Scan for the cell matching the given text and deliver its [X, Y] coordinate at center. 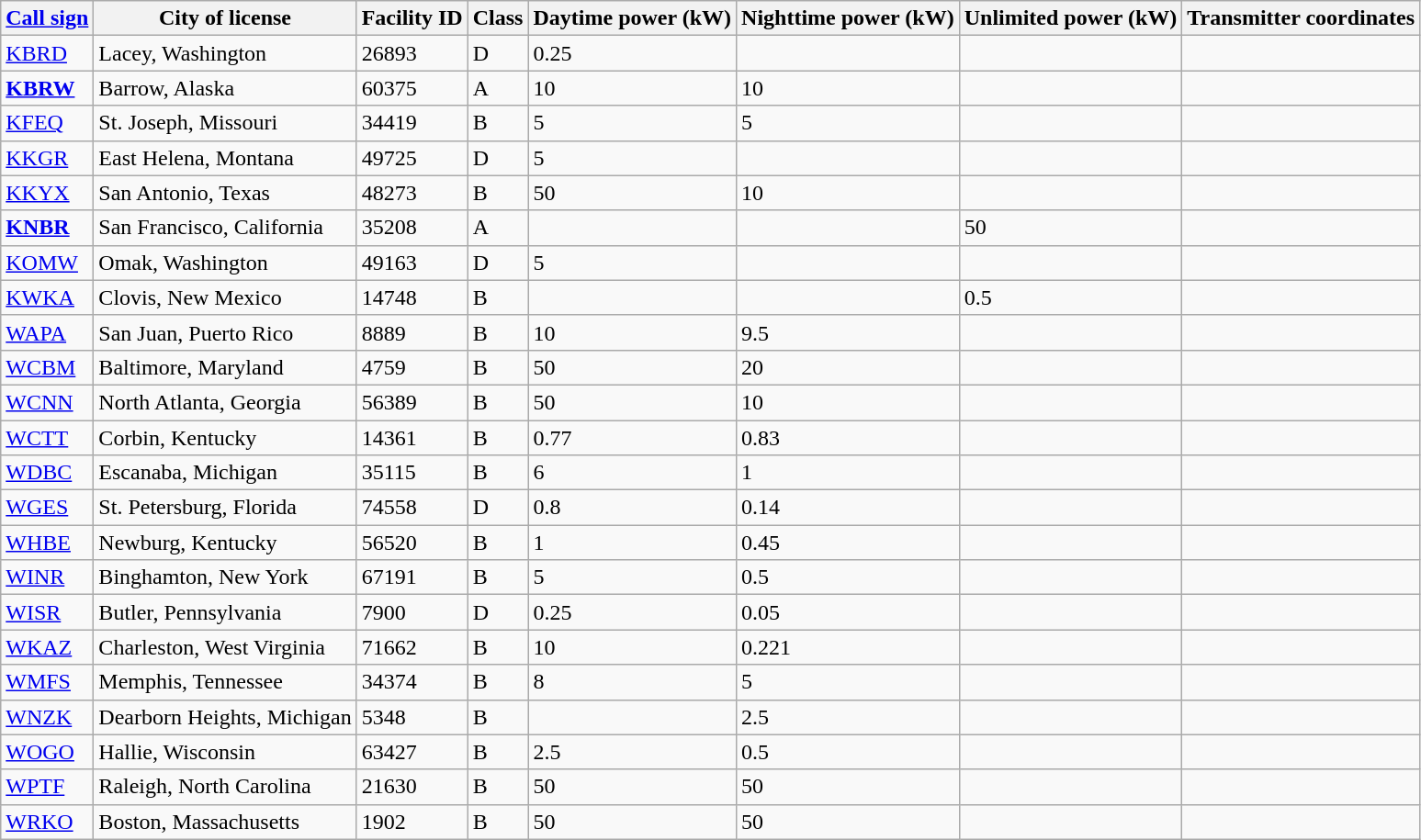
Daytime power (kW) [632, 18]
67191 [412, 577]
34374 [412, 682]
WMFS [48, 682]
20 [849, 367]
Raleigh, North Carolina [225, 787]
8 [632, 682]
East Helena, Montana [225, 158]
KNBR [48, 228]
WOGO [48, 752]
Memphis, Tennessee [225, 682]
Barrow, Alaska [225, 88]
WRKO [48, 822]
14748 [412, 297]
21630 [412, 787]
Unlimited power (kW) [1071, 18]
4759 [412, 367]
74558 [412, 508]
0.8 [632, 508]
34419 [412, 123]
WAPA [48, 332]
Omak, Washington [225, 263]
35115 [412, 473]
KBRW [48, 88]
Butler, Pennsylvania [225, 612]
1902 [412, 822]
Binghamton, New York [225, 577]
Nighttime power (kW) [849, 18]
7900 [412, 612]
35208 [412, 228]
WCTT [48, 438]
63427 [412, 752]
San Francisco, California [225, 228]
48273 [412, 193]
Baltimore, Maryland [225, 367]
WISR [48, 612]
49163 [412, 263]
0.14 [849, 508]
Charleston, West Virginia [225, 647]
6 [632, 473]
71662 [412, 647]
49725 [412, 158]
Transmitter coordinates [1301, 18]
0.77 [632, 438]
14361 [412, 438]
Boston, Massachusetts [225, 822]
WKAZ [48, 647]
5348 [412, 717]
9.5 [849, 332]
Dearborn Heights, Michigan [225, 717]
Newburg, Kentucky [225, 543]
KKYX [48, 193]
WPTF [48, 787]
26893 [412, 53]
San Juan, Puerto Rico [225, 332]
WHBE [48, 543]
Facility ID [412, 18]
56389 [412, 402]
WINR [48, 577]
0.221 [849, 647]
0.83 [849, 438]
Hallie, Wisconsin [225, 752]
KFEQ [48, 123]
60375 [412, 88]
WNZK [48, 717]
KKGR [48, 158]
WGES [48, 508]
Class [498, 18]
0.05 [849, 612]
KBRD [48, 53]
St. Joseph, Missouri [225, 123]
KWKA [48, 297]
Clovis, New Mexico [225, 297]
St. Petersburg, Florida [225, 508]
WCBM [48, 367]
Corbin, Kentucky [225, 438]
San Antonio, Texas [225, 193]
City of license [225, 18]
0.45 [849, 543]
Lacey, Washington [225, 53]
Call sign [48, 18]
North Atlanta, Georgia [225, 402]
8889 [412, 332]
56520 [412, 543]
KOMW [48, 263]
WDBC [48, 473]
Escanaba, Michigan [225, 473]
WCNN [48, 402]
